Extract the [x, y] coordinate from the center of the cell holding the provided text.  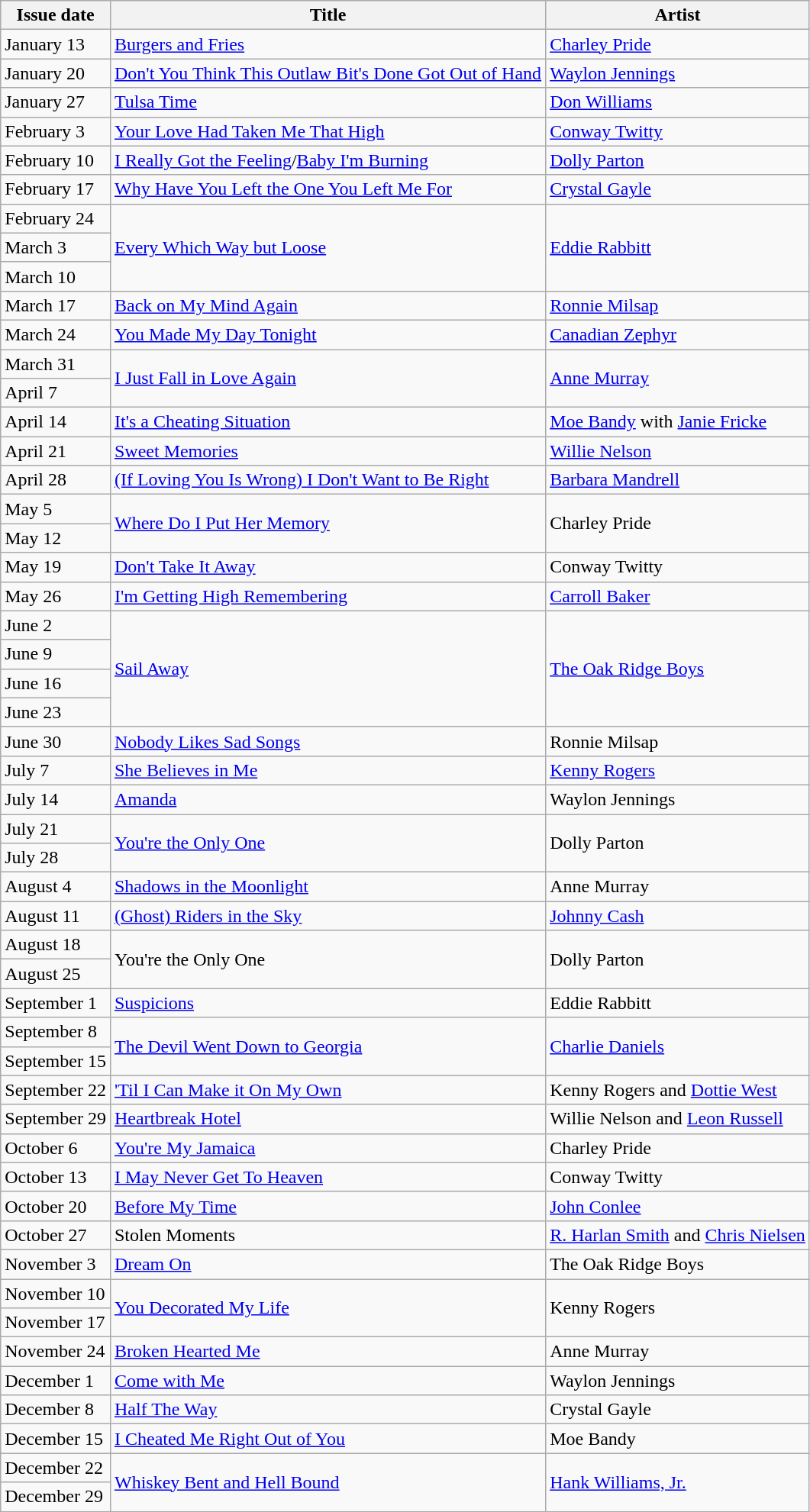
Amanda [328, 799]
May 19 [56, 567]
February 10 [56, 160]
October 6 [56, 1148]
June 30 [56, 741]
Issue date [56, 15]
Charlie Daniels [678, 1046]
Moe Bandy [678, 1439]
Title [328, 15]
May 12 [56, 538]
Hank Williams, Jr. [678, 1482]
It's a Cheating Situation [328, 422]
Broken Hearted Me [328, 1352]
Artist [678, 15]
July 21 [56, 828]
November 3 [56, 1264]
(If Loving You Is Wrong) I Don't Want to Be Right [328, 480]
October 27 [56, 1235]
Shadows in the Moonlight [328, 887]
I Cheated Me Right Out of You [328, 1439]
April 21 [56, 451]
April 7 [56, 393]
December 22 [56, 1468]
Don't You Think This Outlaw Bit's Done Got Out of Hand [328, 73]
I May Never Get To Heaven [328, 1177]
Why Have You Left the One You Left Me For [328, 189]
Before My Time [328, 1206]
November 17 [56, 1323]
April 14 [56, 422]
Tulsa Time [328, 102]
(Ghost) Riders in the Sky [328, 916]
Half The Way [328, 1410]
July 28 [56, 858]
December 29 [56, 1497]
Barbara Mandrell [678, 480]
You Decorated My Life [328, 1308]
February 17 [56, 189]
September 29 [56, 1119]
March 24 [56, 334]
Whiskey Bent and Hell Bound [328, 1482]
August 4 [56, 887]
I Really Got the Feeling/Baby I'm Burning [328, 160]
February 3 [56, 131]
Willie Nelson and Leon Russell [678, 1119]
May 5 [56, 509]
July 7 [56, 770]
June 23 [56, 712]
February 24 [56, 218]
March 10 [56, 276]
Suspicions [328, 1003]
R. Harlan Smith and Chris Nielsen [678, 1235]
Back on My Mind Again [328, 305]
September 1 [56, 1003]
Burgers and Fries [328, 44]
Carroll Baker [678, 596]
Your Love Had Taken Me That High [328, 131]
Sail Away [328, 669]
Don't Take It Away [328, 567]
She Believes in Me [328, 770]
November 10 [56, 1294]
I Just Fall in Love Again [328, 379]
Every Which Way but Loose [328, 247]
John Conlee [678, 1206]
January 13 [56, 44]
Nobody Likes Sad Songs [328, 741]
Canadian Zephyr [678, 334]
December 15 [56, 1439]
December 8 [56, 1410]
I'm Getting High Remembering [328, 596]
May 26 [56, 596]
July 14 [56, 799]
Moe Bandy with Janie Fricke [678, 422]
August 25 [56, 974]
June 2 [56, 625]
March 3 [56, 247]
Dream On [328, 1264]
Heartbreak Hotel [328, 1119]
October 20 [56, 1206]
June 9 [56, 654]
January 27 [56, 102]
September 22 [56, 1090]
December 1 [56, 1381]
You Made My Day Tonight [328, 334]
'Til I Can Make it On My Own [328, 1090]
Sweet Memories [328, 451]
Johnny Cash [678, 916]
August 18 [56, 945]
Where Do I Put Her Memory [328, 524]
Don Williams [678, 102]
Willie Nelson [678, 451]
April 28 [56, 480]
September 15 [56, 1061]
October 13 [56, 1177]
Stolen Moments [328, 1235]
June 16 [56, 683]
January 20 [56, 73]
March 31 [56, 364]
You're My Jamaica [328, 1148]
Kenny Rogers and Dottie West [678, 1090]
September 8 [56, 1032]
November 24 [56, 1352]
March 17 [56, 305]
August 11 [56, 916]
The Devil Went Down to Georgia [328, 1046]
Come with Me [328, 1381]
